Output the [X, Y] coordinate of the center of the cell containing the given text.  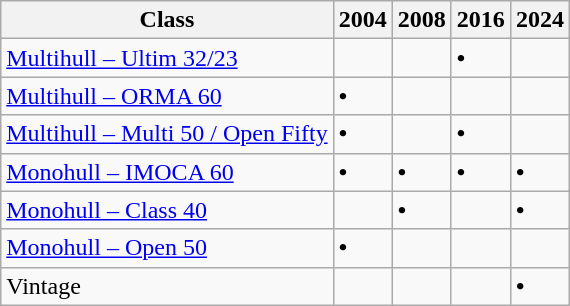
Monohull – IMOCA 60 [167, 172]
2008 [422, 20]
Vintage [167, 286]
2024 [540, 20]
Monohull – Open 50 [167, 248]
2004 [362, 20]
Monohull – Class 40 [167, 210]
Multihull – ORMA 60 [167, 96]
Class [167, 20]
Multihull – Multi 50 / Open Fifty [167, 134]
2016 [480, 20]
Multihull – Ultim 32/23 [167, 58]
